Return the (X, Y) coordinate for the center point of the cell that contains the specified text.  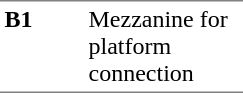
B1 (42, 46)
Mezzanine for platform connection (164, 46)
